Provide the [x, y] coordinate of the cell's center where the given text is located.  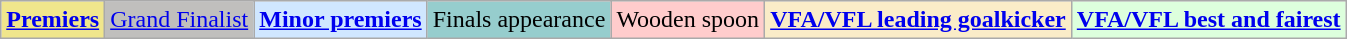
VFA/VFL leading goalkicker [918, 20]
VFA/VFL best and fairest [1208, 20]
Grand Finalist [180, 20]
Premiers [53, 20]
Minor premiers [340, 20]
Wooden spoon [688, 20]
Finals appearance [519, 20]
